Return (X, Y) of the center of cell containing provided text 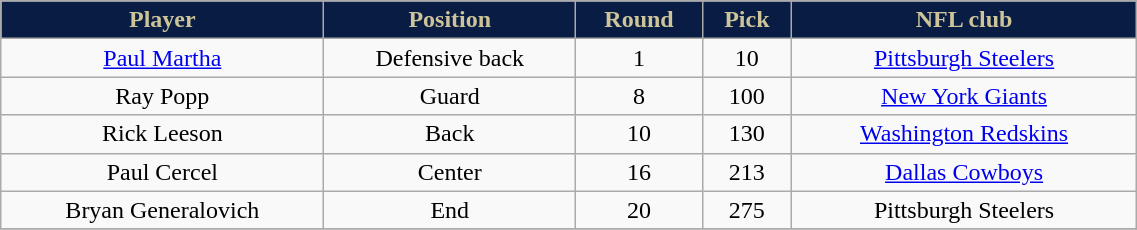
End (450, 210)
Round (640, 20)
Rick Leeson (162, 134)
Center (450, 172)
20 (640, 210)
Defensive back (450, 58)
Position (450, 20)
Ray Popp (162, 96)
130 (746, 134)
8 (640, 96)
Dallas Cowboys (964, 172)
NFL club (964, 20)
Bryan Generalovich (162, 210)
Guard (450, 96)
Washington Redskins (964, 134)
Paul Cercel (162, 172)
Pick (746, 20)
275 (746, 210)
Paul Martha (162, 58)
Player (162, 20)
100 (746, 96)
Back (450, 134)
213 (746, 172)
1 (640, 58)
New York Giants (964, 96)
16 (640, 172)
